Extract the [x, y] coordinate from the center of the cell holding the provided text.  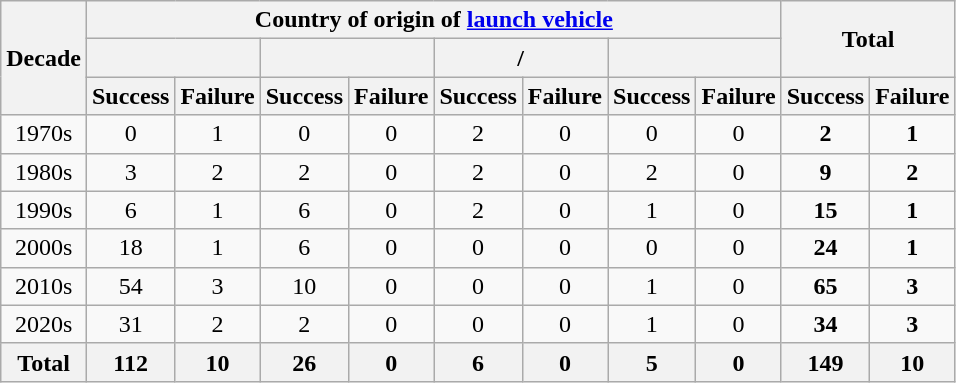
26 [304, 362]
/ [521, 58]
2020s [44, 324]
Country of origin of launch vehicle [434, 20]
34 [825, 324]
18 [130, 248]
112 [130, 362]
15 [825, 210]
54 [130, 286]
2000s [44, 248]
Decade [44, 58]
24 [825, 248]
5 [652, 362]
9 [825, 172]
1970s [44, 134]
2010s [44, 286]
65 [825, 286]
1980s [44, 172]
149 [825, 362]
1990s [44, 210]
31 [130, 324]
